Output the [X, Y] coordinate of the center of the cell containing the given text.  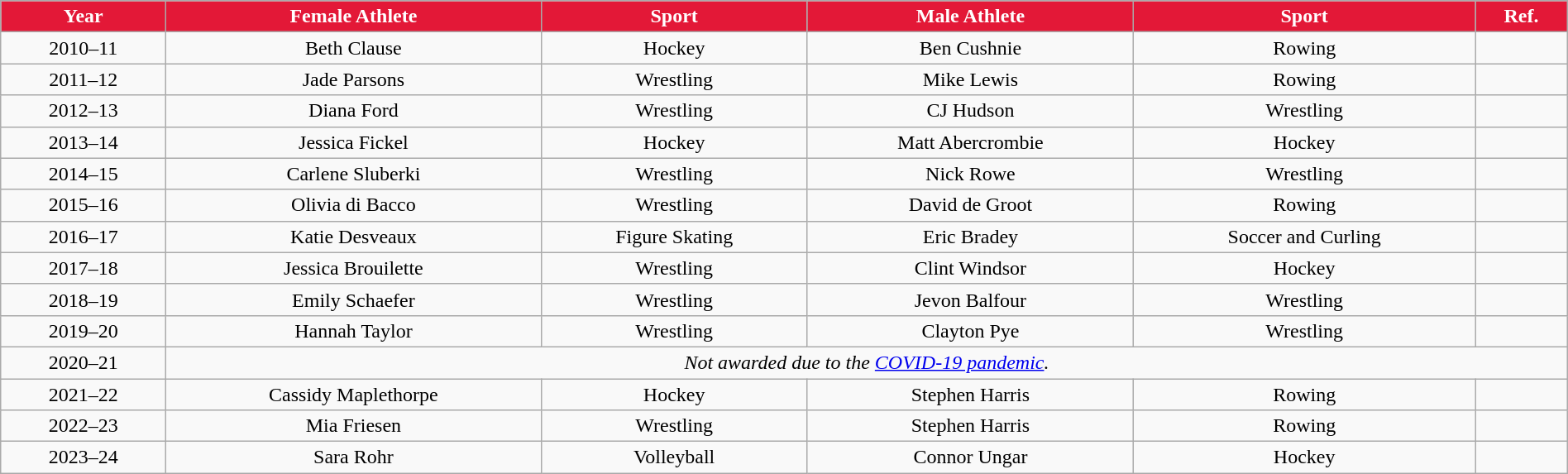
Ben Cushnie [971, 48]
Eric Bradey [971, 237]
2022–23 [84, 426]
Cassidy Maplethorpe [354, 395]
Jade Parsons [354, 79]
David de Groot [971, 205]
Emily Schaefer [354, 299]
2012–13 [84, 111]
2010–11 [84, 48]
CJ Hudson [971, 111]
2013–14 [84, 142]
2019–20 [84, 331]
Jessica Brouilette [354, 268]
2015–16 [84, 205]
Soccer and Curling [1305, 237]
Jessica Fickel [354, 142]
Matt Abercrombie [971, 142]
2011–12 [84, 79]
Year [84, 17]
Beth Clause [354, 48]
Sara Rohr [354, 457]
2021–22 [84, 395]
Nick Rowe [971, 174]
2014–15 [84, 174]
Clayton Pye [971, 331]
Figure Skating [674, 237]
Mike Lewis [971, 79]
Jevon Balfour [971, 299]
Olivia di Bacco [354, 205]
Katie Desveaux [354, 237]
Volleyball [674, 457]
Hannah Taylor [354, 331]
Connor Ungar [971, 457]
Ref. [1522, 17]
Clint Windsor [971, 268]
Male Athlete [971, 17]
Diana Ford [354, 111]
2018–19 [84, 299]
2020–21 [84, 362]
Carlene Sluberki [354, 174]
Not awarded due to the COVID-19 pandemic. [867, 362]
2016–17 [84, 237]
Female Athlete [354, 17]
Mia Friesen [354, 426]
2023–24 [84, 457]
2017–18 [84, 268]
